Scan for the cell matching the given text and deliver its (x, y) coordinate at center. 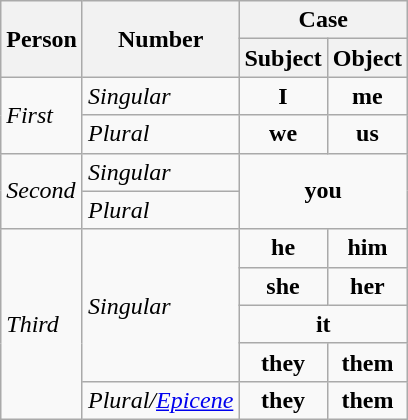
Person (42, 39)
Third (42, 324)
Plural/Epicene (160, 400)
it (324, 324)
he (283, 248)
Subject (283, 58)
me (367, 96)
Second (42, 191)
her (367, 286)
she (283, 286)
First (42, 115)
Number (160, 39)
you (324, 191)
us (367, 134)
Case (324, 20)
we (283, 134)
I (283, 96)
Object (367, 58)
him (367, 248)
